Detect which cell encompasses the target text, then output its (X, Y) center coordinate. 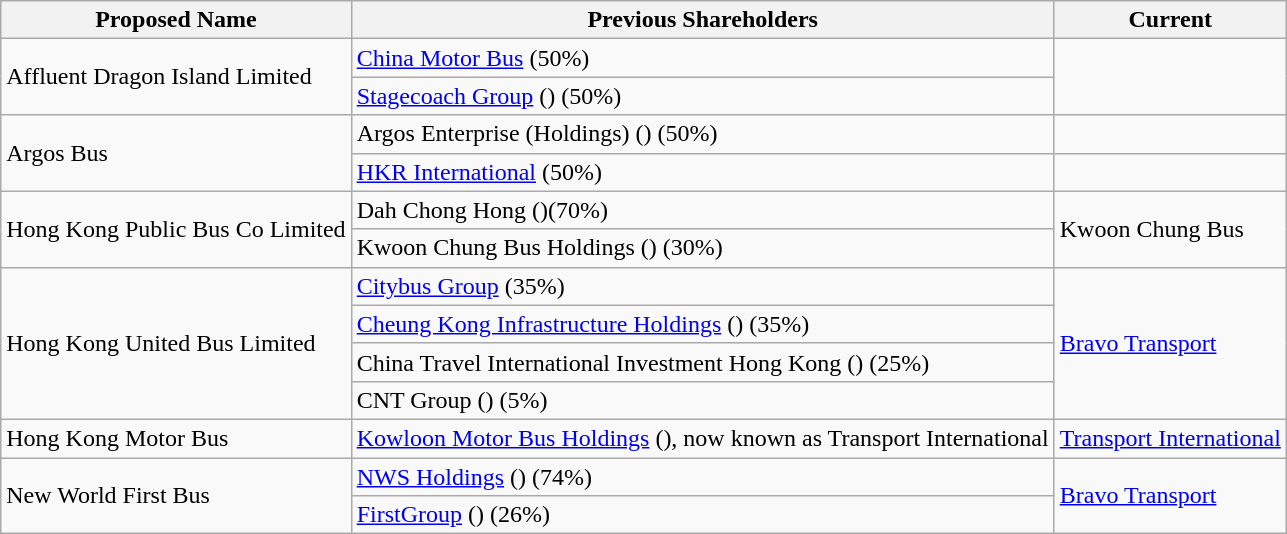
Hong Kong Public Bus Co Limited (176, 229)
Argos Bus (176, 153)
Hong Kong United Bus Limited (176, 343)
Citybus Group (35%) (702, 286)
Kowloon Motor Bus Holdings (), now known as Transport International (702, 438)
Transport International (1170, 438)
Affluent Dragon Island Limited (176, 77)
NWS Holdings () (74%) (702, 477)
New World First Bus (176, 496)
Argos Enterprise (Holdings) () (50%) (702, 134)
Stagecoach Group () (50%) (702, 96)
FirstGroup () (26%) (702, 515)
Dah Chong Hong ()(70%) (702, 210)
Previous Shareholders (702, 20)
Hong Kong Motor Bus (176, 438)
Cheung Kong Infrastructure Holdings () (35%) (702, 324)
CNT Group () (5%) (702, 400)
HKR International (50%) (702, 172)
Proposed Name (176, 20)
Current (1170, 20)
China Travel International Investment Hong Kong () (25%) (702, 362)
Kwoon Chung Bus Holdings () (30%) (702, 248)
China Motor Bus (50%) (702, 58)
Kwoon Chung Bus (1170, 229)
